Provide the [X, Y] coordinate of the cell's center where the given text is located.  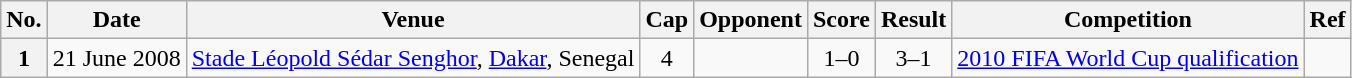
Ref [1328, 20]
Cap [667, 20]
Date [116, 20]
No. [24, 20]
Result [913, 20]
Competition [1128, 20]
4 [667, 58]
Stade Léopold Sédar Senghor, Dakar, Senegal [413, 58]
1–0 [841, 58]
Opponent [751, 20]
Venue [413, 20]
1 [24, 58]
21 June 2008 [116, 58]
Score [841, 20]
3–1 [913, 58]
2010 FIFA World Cup qualification [1128, 58]
